Return (X, Y) of the center of cell containing provided text 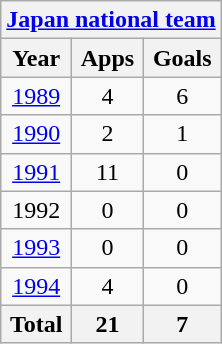
Apps (108, 58)
Japan national team (111, 20)
Year (36, 58)
1992 (36, 210)
1989 (36, 96)
7 (182, 324)
1 (182, 134)
Total (36, 324)
1994 (36, 286)
1991 (36, 172)
11 (108, 172)
Goals (182, 58)
1990 (36, 134)
6 (182, 96)
1993 (36, 248)
21 (108, 324)
2 (108, 134)
